Return the [X, Y] coordinate for the center point of the cell that contains the specified text.  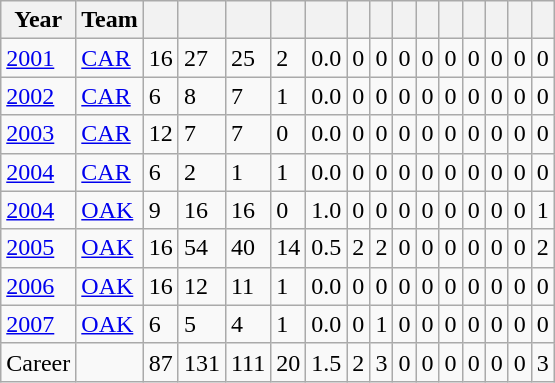
Career [38, 362]
5 [202, 324]
9 [160, 210]
2005 [38, 248]
2003 [38, 134]
111 [248, 362]
1.5 [326, 362]
27 [202, 58]
40 [248, 248]
2006 [38, 286]
11 [248, 286]
131 [202, 362]
0.5 [326, 248]
2007 [38, 324]
2002 [38, 96]
Year [38, 20]
87 [160, 362]
2001 [38, 58]
25 [248, 58]
1.0 [326, 210]
14 [288, 248]
54 [202, 248]
4 [248, 324]
Team [110, 20]
20 [288, 362]
8 [202, 96]
